Identify which cell holds the provided text, then report its [x, y] central coordinate. 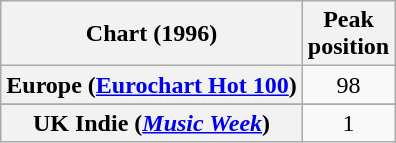
Europe (Eurochart Hot 100) [152, 85]
98 [348, 85]
1 [348, 123]
UK Indie (Music Week) [152, 123]
Chart (1996) [152, 34]
Peakposition [348, 34]
